Locate the cell with the specified text and output its [X, Y] center coordinate. 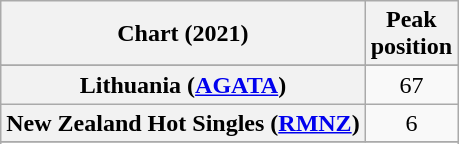
Chart (2021) [183, 34]
6 [411, 123]
Peakposition [411, 34]
Lithuania (AGATA) [183, 85]
New Zealand Hot Singles (RMNZ) [183, 123]
67 [411, 85]
